Search for the cell housing the specified text and yield its [x, y] center coordinate. 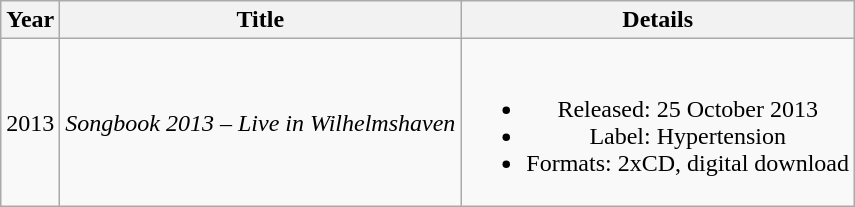
Year [30, 20]
2013 [30, 122]
Details [658, 20]
Released: 25 October 2013Label: HypertensionFormats: 2xCD, digital download [658, 122]
Songbook 2013 – Live in Wilhelmshaven [260, 122]
Title [260, 20]
